Scan for the cell matching the given text and deliver its [X, Y] coordinate at center. 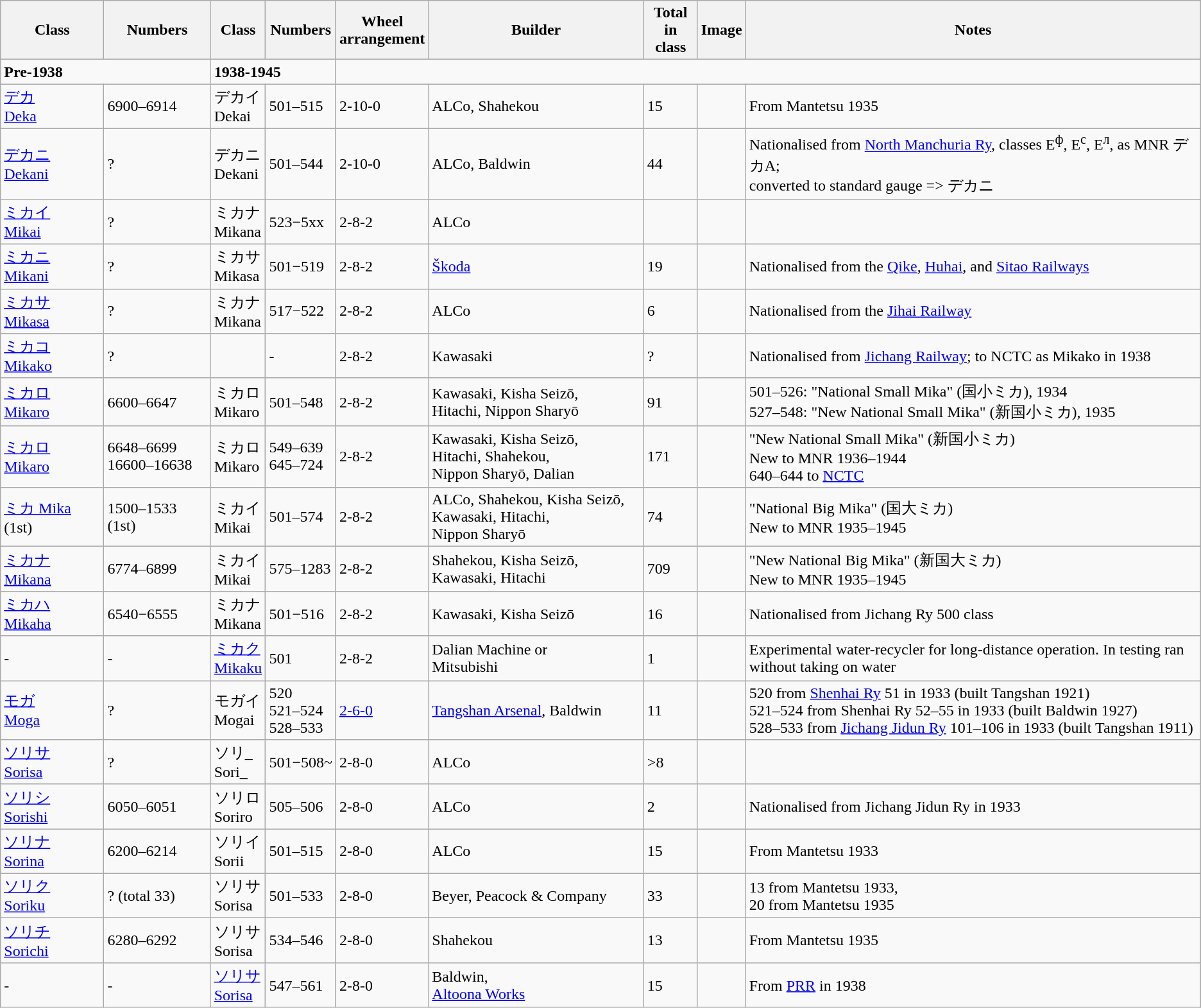
91 [670, 402]
549–639645–724 [301, 457]
6600–6647 [157, 402]
Totalin class [670, 30]
501–548 [301, 402]
Shahekou [536, 941]
From PRR in 1938 [973, 985]
74 [670, 517]
Nationalised from Jichang Jidun Ry in 1933 [973, 807]
ソリロSoriro [238, 807]
Baldwin,Altoona Works [536, 985]
6050–6051 [157, 807]
501−516 [301, 613]
ソリチSorichi [53, 941]
ALCo, Shahekou [536, 107]
534–546 [301, 941]
501–533 [301, 896]
501−508~ [301, 762]
From Mantetsu 1933 [973, 851]
Škoda [536, 267]
Builder [536, 30]
523−5xx [301, 222]
11 [670, 710]
6540−6555 [157, 613]
>8 [670, 762]
Tangshan Arsenal, Baldwin [536, 710]
Nationalised from North Manchuria Ry, classes Еф, Ес, Ел, as MNR デカA;converted to standard gauge => デカニ [973, 164]
501–526: "National Small Mika" (国小ミカ), 1934527–548: "New National Small Mika" (新国小ミカ), 1935 [973, 402]
Kawasaki [536, 356]
"New National Big Mika" (新国大ミカ)New to MNR 1935–1945 [973, 569]
ソリ_Sori_ [238, 762]
501–544 [301, 164]
Nationalised from Jichang Ry 500 class [973, 613]
19 [670, 267]
520521–524528–533 [301, 710]
6900–6914 [157, 107]
Dalian Machine orMitsubishi [536, 658]
16 [670, 613]
ミカ Mika (1st) [53, 517]
33 [670, 896]
2-6-0 [382, 710]
6648–669916600–16638 [157, 457]
"National Big Mika" (国大ミカ)New to MNR 1935–1945 [973, 517]
ミカハMikaha [53, 613]
1 [670, 658]
ミカクMikaku [238, 658]
13 from Mantetsu 1933,20 from Mantetsu 1935 [973, 896]
Wheelarrangement [382, 30]
517−522 [301, 311]
575–1283 [301, 569]
6774–6899 [157, 569]
Kawasaki, Kisha Seizō,Hitachi, Nippon Sharyō [536, 402]
501–574 [301, 517]
501−519 [301, 267]
547–561 [301, 985]
1500–1533 (1st) [157, 517]
デカイDekai [238, 107]
6 [670, 311]
2 [670, 807]
"New National Small Mika" (新国小ミカ)New to MNR 1936–1944640–644 to NCTC [973, 457]
ソリシSorishi [53, 807]
Experimental water-recycler for long-distance operation. In testing ran without taking on water [973, 658]
ミカニMikani [53, 267]
ソリクSoriku [53, 896]
Notes [973, 30]
モガMoga [53, 710]
44 [670, 164]
6200–6214 [157, 851]
ALCo, Shahekou, Kisha Seizō,Kawasaki, Hitachi, Nippon Sharyō [536, 517]
Nationalised from the Jihai Railway [973, 311]
モガイMogai [238, 710]
デカDeka [53, 107]
ALCo, Baldwin [536, 164]
Kawasaki, Kisha Seizō,Hitachi, Shahekou, Nippon Sharyō, Dalian [536, 457]
6280–6292 [157, 941]
ミカコMikako [53, 356]
Pre-1938 [105, 72]
Nationalised from the Qike, Huhai, and Sitao Railways [973, 267]
ソリナSorina [53, 851]
709 [670, 569]
13 [670, 941]
? (total 33) [157, 896]
Shahekou, Kisha Seizō,Kawasaki, Hitachi [536, 569]
ソリイSorii [238, 851]
1938-1945 [273, 72]
505–506 [301, 807]
Image [721, 30]
171 [670, 457]
Kawasaki, Kisha Seizō [536, 613]
501 [301, 658]
Beyer, Peacock & Company [536, 896]
Nationalised from Jichang Railway; to NCTC as Mikako in 1938 [973, 356]
